For the text-containing cell, return its midpoint in (X, Y) coordinate format. 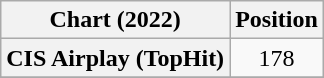
178 (277, 58)
Chart (2022) (116, 20)
CIS Airplay (TopHit) (116, 58)
Position (277, 20)
